Output the (X, Y) coordinate of the center of the cell containing the given text.  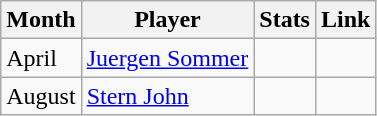
Stats (285, 20)
Month (41, 20)
Juergen Sommer (168, 58)
August (41, 96)
April (41, 58)
Link (345, 20)
Player (168, 20)
Stern John (168, 96)
